Scan for the cell matching the given text and deliver its [x, y] coordinate at center. 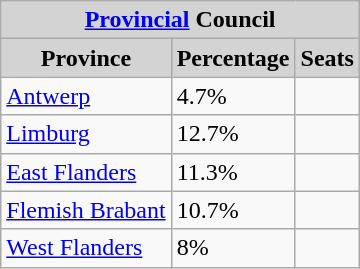
8% [233, 248]
12.7% [233, 134]
West Flanders [86, 248]
Province [86, 58]
Provincial Council [180, 20]
4.7% [233, 96]
Percentage [233, 58]
Limburg [86, 134]
Flemish Brabant [86, 210]
11.3% [233, 172]
Seats [327, 58]
10.7% [233, 210]
East Flanders [86, 172]
Antwerp [86, 96]
